Locate the cell with the specified text and output its (x, y) center coordinate. 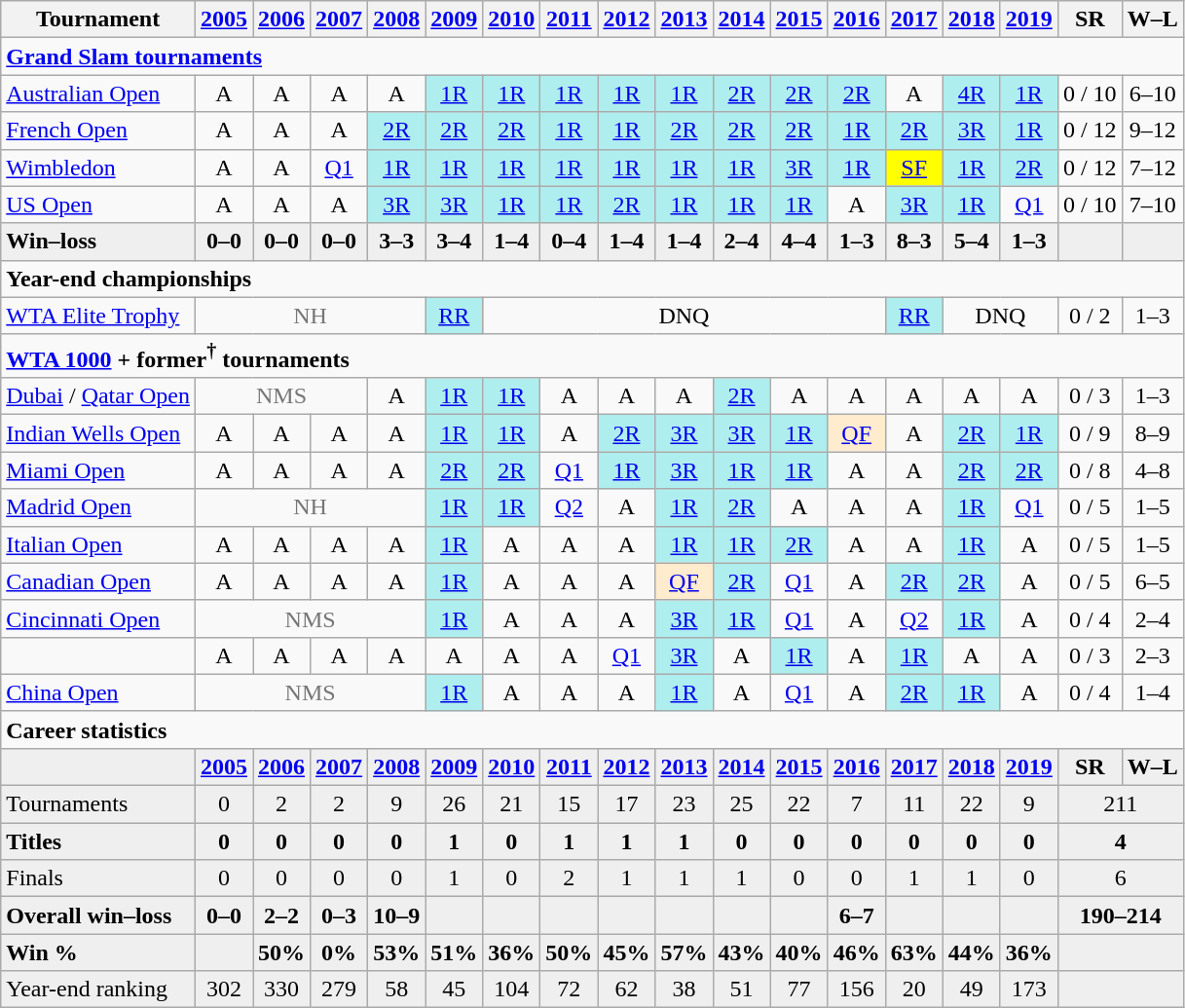
6–5 (1153, 581)
0 / 8 (1090, 470)
40% (798, 952)
3–4 (454, 242)
SF (913, 168)
7–12 (1153, 168)
190–214 (1120, 915)
72 (569, 989)
7 (857, 804)
Overall win–loss (98, 915)
20 (913, 989)
WTA Elite Trophy (98, 316)
French Open (98, 131)
51 (742, 989)
211 (1120, 804)
46% (857, 952)
23 (684, 804)
10–9 (397, 915)
4–8 (1153, 470)
Year-end ranking (98, 989)
Finals (98, 878)
6–10 (1153, 93)
5–4 (972, 242)
WTA 1000 + former† tournaments (592, 356)
77 (798, 989)
0 / 9 (1090, 433)
21 (512, 804)
62 (627, 989)
51% (454, 952)
4R (972, 93)
63% (913, 952)
11 (913, 804)
Madrid Open (98, 507)
8–9 (1153, 433)
173 (1028, 989)
302 (224, 989)
9–12 (1153, 131)
0% (339, 952)
43% (742, 952)
44% (972, 952)
279 (339, 989)
0–3 (339, 915)
8–3 (913, 242)
2–3 (1153, 655)
Wimbledon (98, 168)
3–3 (397, 242)
Titles (98, 841)
45% (627, 952)
Cincinnati Open (98, 618)
Indian Wells Open (98, 433)
17 (627, 804)
330 (282, 989)
4–4 (798, 242)
Tournament (98, 19)
US Open (98, 205)
104 (512, 989)
Grand Slam tournaments (592, 56)
25 (742, 804)
0–4 (569, 242)
4 (1120, 841)
Win–loss (98, 242)
26 (454, 804)
Tournaments (98, 804)
Dubai / Qatar Open (98, 396)
15 (569, 804)
58 (397, 989)
7–10 (1153, 205)
6–7 (857, 915)
2–2 (282, 915)
53% (397, 952)
57% (684, 952)
Canadian Open (98, 581)
6 (1120, 878)
China Open (98, 692)
Miami Open (98, 470)
38 (684, 989)
Australian Open (98, 93)
45 (454, 989)
Italian Open (98, 544)
0 / 2 (1090, 316)
49 (972, 989)
156 (857, 989)
Career statistics (592, 729)
Win % (98, 952)
Year-end championships (592, 279)
